Pinpoint the cell where the given text exists, returning its [x, y] midpoint coordinate. 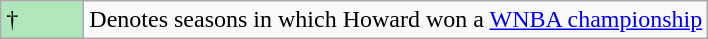
Denotes seasons in which Howard won a WNBA championship [396, 20]
† [42, 20]
